Provide the [X, Y] coordinate of the cell's center where the given text is located.  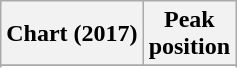
Peakposition [189, 34]
Chart (2017) [72, 34]
